Search for the cell housing the specified text and yield its [x, y] center coordinate. 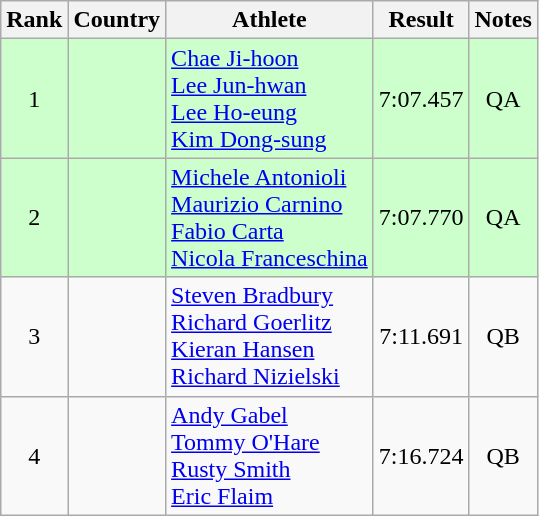
3 [34, 336]
Country [117, 20]
Chae Ji-hoon Lee Jun-hwan Lee Ho-eung Kim Dong-sung [270, 98]
7:07.457 [421, 98]
4 [34, 456]
Andy Gabel Tommy O'Hare Rusty Smith Eric Flaim [270, 456]
7:11.691 [421, 336]
2 [34, 218]
Result [421, 20]
Steven Bradbury Richard Goerlitz Kieran Hansen Richard Nizielski [270, 336]
Michele Antonioli Maurizio Carnino Fabio Carta Nicola Franceschina [270, 218]
Athlete [270, 20]
Rank [34, 20]
1 [34, 98]
7:16.724 [421, 456]
7:07.770 [421, 218]
Notes [503, 20]
